Determine the [x, y] coordinate at the center of the cell enclosing the given text.  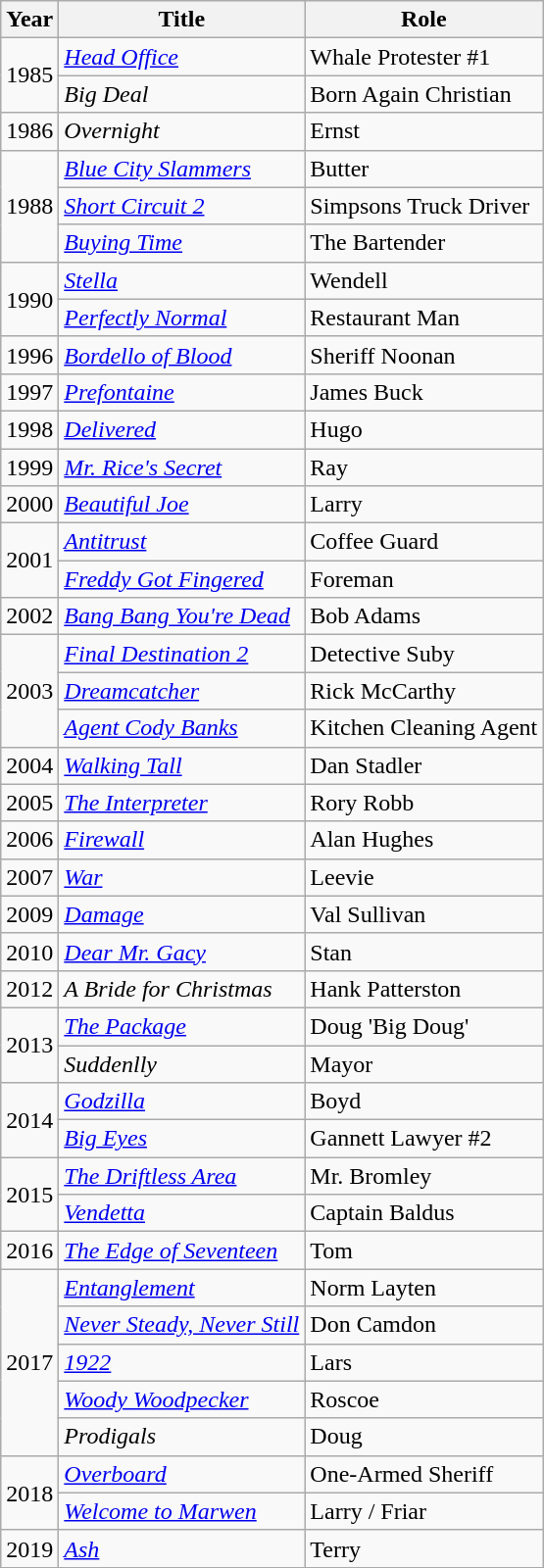
2019 [29, 1548]
2012 [29, 989]
1997 [29, 392]
Gannett Lawyer #2 [423, 1139]
Walking Tall [182, 765]
Stan [423, 952]
Dear Mr. Gacy [182, 952]
Rory Robb [423, 803]
Leevie [423, 877]
Never Steady, Never Still [182, 1325]
2006 [29, 840]
2002 [29, 616]
A Bride for Christmas [182, 989]
Mr. Bromley [423, 1176]
Dreamcatcher [182, 691]
Beautiful Joe [182, 505]
Godzilla [182, 1102]
2015 [29, 1195]
2018 [29, 1493]
Damage [182, 914]
Title [182, 20]
Firewall [182, 840]
The Interpreter [182, 803]
Restaurant Man [423, 318]
Head Office [182, 57]
2005 [29, 803]
Mr. Rice's Secret [182, 467]
Bang Bang You're Dead [182, 616]
Foreman [423, 579]
2004 [29, 765]
Woody Woodpecker [182, 1399]
Doug [423, 1437]
Ernst [423, 131]
Butter [423, 169]
1988 [29, 206]
2009 [29, 914]
2014 [29, 1120]
Suddenlly [182, 1063]
1922 [182, 1362]
Big Deal [182, 94]
Hugo [423, 429]
Year [29, 20]
Blue City Slammers [182, 169]
Val Sullivan [423, 914]
Dan Stadler [423, 765]
2016 [29, 1250]
Antitrust [182, 542]
Wendell [423, 280]
Norm Layten [423, 1288]
Whale Protester #1 [423, 57]
Hank Patterston [423, 989]
1998 [29, 429]
Big Eyes [182, 1139]
1996 [29, 355]
Boyd [423, 1102]
Tom [423, 1250]
Alan Hughes [423, 840]
Bob Adams [423, 616]
Lars [423, 1362]
2007 [29, 877]
James Buck [423, 392]
The Bartender [423, 243]
1985 [29, 75]
Overboard [182, 1474]
Vendetta [182, 1213]
Overnight [182, 131]
The Edge of Seventeen [182, 1250]
Agent Cody Banks [182, 728]
Roscoe [423, 1399]
Short Circuit 2 [182, 206]
Captain Baldus [423, 1213]
Kitchen Cleaning Agent [423, 728]
The Driftless Area [182, 1176]
2017 [29, 1362]
Born Again Christian [423, 94]
1990 [29, 299]
Doug 'Big Doug' [423, 1026]
Freddy Got Fingered [182, 579]
Welcome to Marwen [182, 1511]
Bordello of Blood [182, 355]
Buying Time [182, 243]
Larry [423, 505]
2003 [29, 691]
2001 [29, 561]
Mayor [423, 1063]
2013 [29, 1045]
Larry / Friar [423, 1511]
Terry [423, 1548]
Prodigals [182, 1437]
Stella [182, 280]
Rick McCarthy [423, 691]
Coffee Guard [423, 542]
2010 [29, 952]
Ash [182, 1548]
Entanglement [182, 1288]
2000 [29, 505]
Ray [423, 467]
Sheriff Noonan [423, 355]
Final Destination 2 [182, 654]
The Package [182, 1026]
Delivered [182, 429]
1986 [29, 131]
War [182, 877]
Detective Suby [423, 654]
Simpsons Truck Driver [423, 206]
Role [423, 20]
One-Armed Sheriff [423, 1474]
Prefontaine [182, 392]
Don Camdon [423, 1325]
1999 [29, 467]
Perfectly Normal [182, 318]
